Find where the given text appears and provide that cell's center as [X, Y] coordinate. 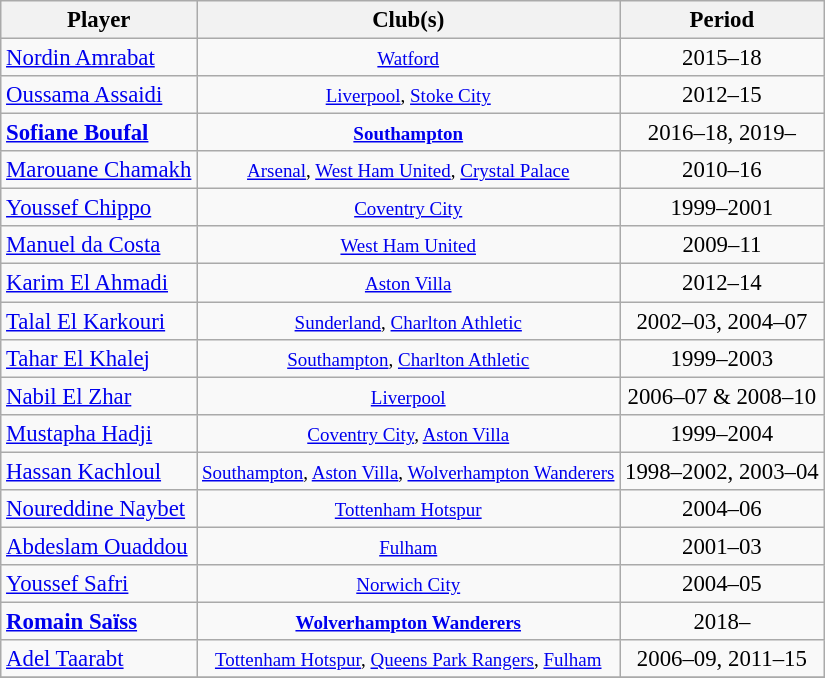
Talal El Karkouri [99, 321]
Watford [408, 58]
Sunderland, Charlton Athletic [408, 321]
Club(s) [408, 20]
2006–07 & 2008–10 [722, 396]
Youssef Safri [99, 584]
Hassan Kachloul [99, 471]
2012–14 [722, 283]
Youssef Chippo [99, 208]
Adel Taarabt [99, 659]
2004–05 [722, 584]
Nabil El Zhar [99, 396]
2004–06 [722, 509]
1999–2001 [722, 208]
Coventry City, Aston Villa [408, 433]
Tottenham Hotspur, Queens Park Rangers, Fulham [408, 659]
Arsenal, West Ham United, Crystal Palace [408, 170]
Nordin Amrabat [99, 58]
Coventry City [408, 208]
Oussama Assaidi [99, 95]
Noureddine Naybet [99, 509]
Marouane Chamakh [99, 170]
2018– [722, 621]
2009–11 [722, 245]
Fulham [408, 546]
1999–2003 [722, 358]
Player [99, 20]
2016–18, 2019– [722, 133]
Karim El Ahmadi [99, 283]
Southampton, Charlton Athletic [408, 358]
West Ham United [408, 245]
2015–18 [722, 58]
2012–15 [722, 95]
Mustapha Hadji [99, 433]
Sofiane Boufal [99, 133]
1998–2002, 2003–04 [722, 471]
Romain Saïss [99, 621]
Liverpool, Stoke City [408, 95]
1999–2004 [722, 433]
Manuel da Costa [99, 245]
Aston Villa [408, 283]
Tahar El Khalej [99, 358]
Southampton, Aston Villa, Wolverhampton Wanderers [408, 471]
Southampton [408, 133]
2001–03 [722, 546]
Norwich City [408, 584]
2002–03, 2004–07 [722, 321]
Tottenham Hotspur [408, 509]
2010–16 [722, 170]
2006–09, 2011–15 [722, 659]
Period [722, 20]
Abdeslam Ouaddou [99, 546]
Liverpool [408, 396]
Wolverhampton Wanderers [408, 621]
